Detect which cell encompasses the target text, then output its [X, Y] center coordinate. 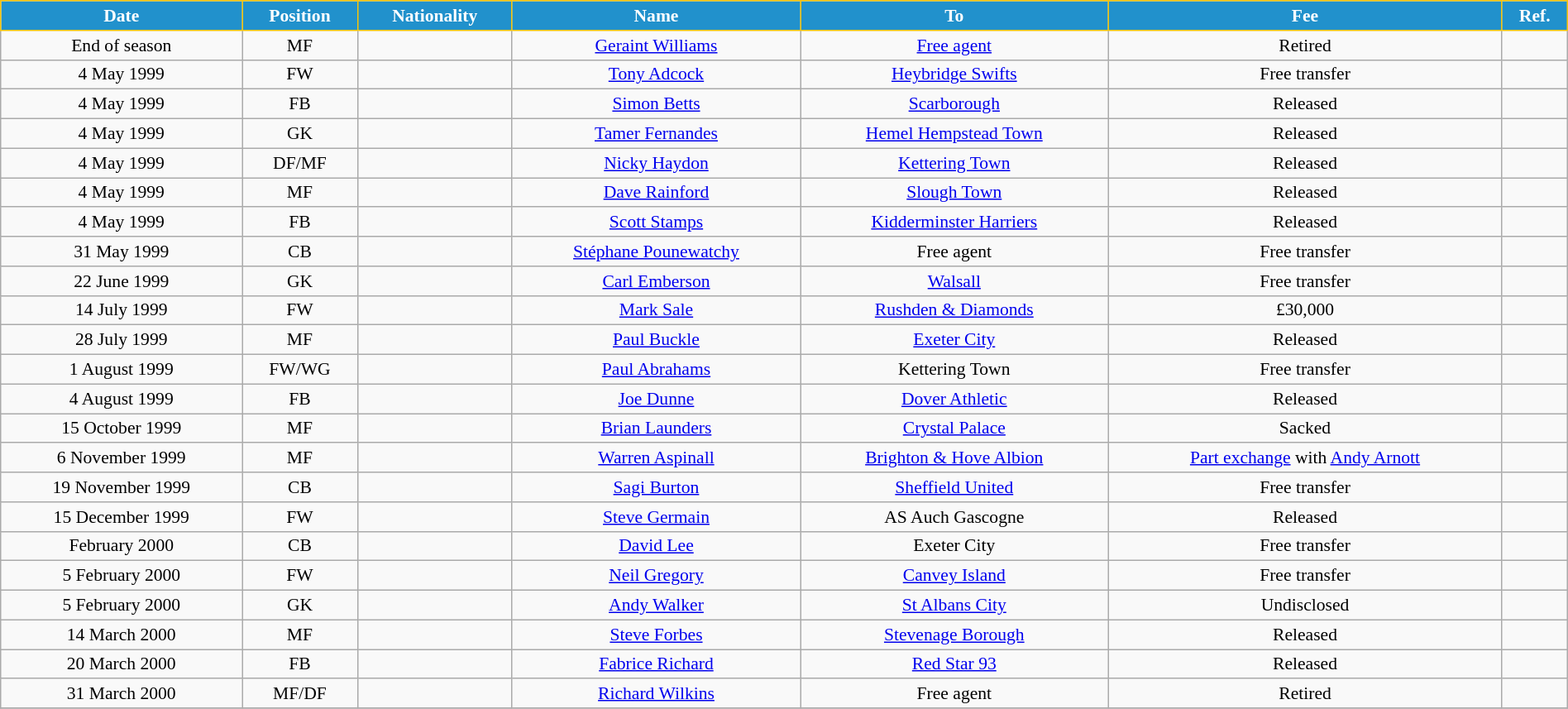
Dave Rainford [656, 193]
£30,000 [1305, 310]
Sacked [1305, 429]
Stéphane Pounewatchy [656, 252]
19 November 1999 [122, 487]
Slough Town [954, 193]
MF/DF [300, 694]
DF/MF [300, 163]
Paul Buckle [656, 340]
AS Auch Gascogne [954, 517]
Fee [1305, 16]
14 July 1999 [122, 310]
Scott Stamps [656, 223]
Fabrice Richard [656, 664]
4 August 1999 [122, 399]
FW/WG [300, 370]
Nationality [435, 16]
Steve Germain [656, 517]
St Albans City [954, 606]
Name [656, 16]
Heybridge Swifts [954, 74]
Crystal Palace [954, 429]
Walsall [954, 281]
14 March 2000 [122, 635]
Warren Aspinall [656, 458]
Hemel Hempstead Town [954, 134]
Tamer Fernandes [656, 134]
Dover Athletic [954, 399]
Sagi Burton [656, 487]
David Lee [656, 546]
Red Star 93 [954, 664]
Joe Dunne [656, 399]
Paul Abrahams [656, 370]
Brian Launders [656, 429]
Rushden & Diamonds [954, 310]
28 July 1999 [122, 340]
Ref. [1535, 16]
Part exchange with Andy Arnott [1305, 458]
1 August 1999 [122, 370]
Sheffield United [954, 487]
Simon Betts [656, 104]
Stevenage Borough [954, 635]
Brighton & Hove Albion [954, 458]
20 March 2000 [122, 664]
31 March 2000 [122, 694]
Carl Emberson [656, 281]
31 May 1999 [122, 252]
February 2000 [122, 546]
Andy Walker [656, 606]
Date [122, 16]
Canvey Island [954, 576]
15 October 1999 [122, 429]
Nicky Haydon [656, 163]
Neil Gregory [656, 576]
Tony Adcock [656, 74]
End of season [122, 46]
15 December 1999 [122, 517]
Undisclosed [1305, 606]
Position [300, 16]
Geraint Williams [656, 46]
6 November 1999 [122, 458]
22 June 1999 [122, 281]
To [954, 16]
Scarborough [954, 104]
Mark Sale [656, 310]
Steve Forbes [656, 635]
Kidderminster Harriers [954, 223]
Richard Wilkins [656, 694]
